Output the (X, Y) coordinate of the center of the cell containing the given text.  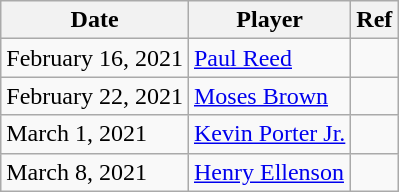
March 1, 2021 (95, 134)
February 16, 2021 (95, 58)
Ref (374, 20)
Date (95, 20)
Paul Reed (269, 58)
February 22, 2021 (95, 96)
Henry Ellenson (269, 172)
Moses Brown (269, 96)
Kevin Porter Jr. (269, 134)
Player (269, 20)
March 8, 2021 (95, 172)
